Capture the cell that displays the provided text and extract its [x, y] central coordinate. 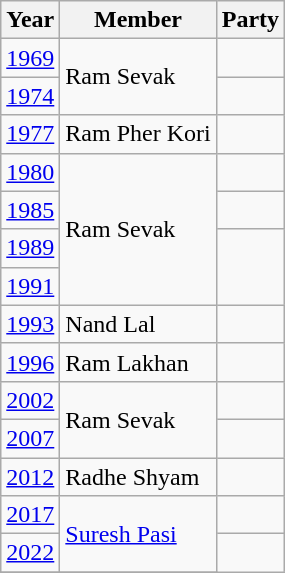
Member [138, 20]
1969 [30, 58]
2017 [30, 515]
1996 [30, 362]
2012 [30, 477]
1993 [30, 324]
1991 [30, 286]
1977 [30, 134]
Ram Pher Kori [138, 134]
1974 [30, 96]
Radhe Shyam [138, 477]
2022 [30, 553]
1985 [30, 210]
2002 [30, 400]
Year [30, 20]
Ram Lakhan [138, 362]
1989 [30, 248]
Suresh Pasi [138, 534]
2007 [30, 438]
Nand Lal [138, 324]
Party [250, 20]
1980 [30, 172]
